Provide the (X, Y) coordinate of the cell's center where the given text is located.  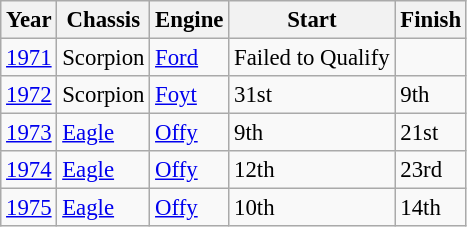
10th (312, 208)
14th (430, 208)
12th (312, 170)
1973 (29, 133)
Foyt (190, 95)
23rd (430, 170)
21st (430, 133)
Failed to Qualify (312, 58)
Ford (190, 58)
Chassis (104, 20)
Finish (430, 20)
1972 (29, 95)
Start (312, 20)
Engine (190, 20)
1975 (29, 208)
1971 (29, 58)
31st (312, 95)
Year (29, 20)
1974 (29, 170)
